Extract the (x, y) coordinate from the center of the cell holding the provided text.  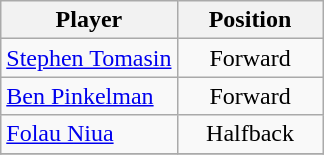
Stephen Tomasin (89, 58)
Player (89, 20)
Position (250, 20)
Halfback (250, 134)
Folau Niua (89, 134)
Ben Pinkelman (89, 96)
